Provide the [x, y] coordinate of the cell's center where the given text is located.  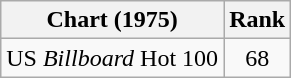
US Billboard Hot 100 [112, 58]
Rank [258, 20]
68 [258, 58]
Chart (1975) [112, 20]
